Locate the cell with the specified text and output its (x, y) center coordinate. 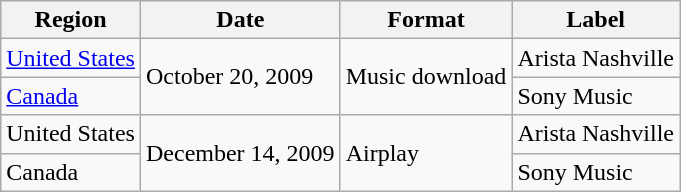
Region (71, 20)
Airplay (426, 153)
October 20, 2009 (240, 77)
Music download (426, 77)
Label (596, 20)
Format (426, 20)
December 14, 2009 (240, 153)
Date (240, 20)
